For the text-containing cell, return its midpoint in [x, y] coordinate format. 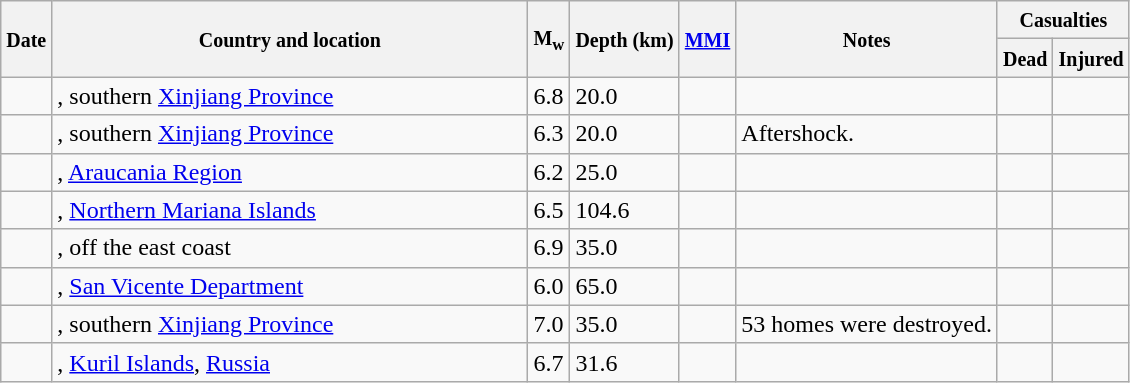
31.6 [624, 362]
6.5 [549, 210]
Country and location [290, 39]
Dead [1025, 58]
6.9 [549, 248]
Date [26, 39]
, San Vicente Department [290, 286]
7.0 [549, 324]
Mw [549, 39]
6.8 [549, 96]
6.2 [549, 172]
, Kuril Islands, Russia [290, 362]
, off the east coast [290, 248]
6.0 [549, 286]
, Araucania Region [290, 172]
Injured [1091, 58]
6.3 [549, 134]
MMI [708, 39]
Casualties [1063, 20]
Depth (km) [624, 39]
Aftershock. [867, 134]
104.6 [624, 210]
6.7 [549, 362]
53 homes were destroyed. [867, 324]
65.0 [624, 286]
25.0 [624, 172]
, Northern Mariana Islands [290, 210]
Notes [867, 39]
